Determine the [x, y] coordinate at the center of the cell enclosing the given text.  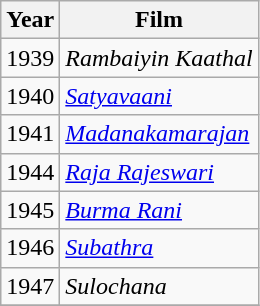
Satyavaani [159, 96]
1940 [30, 96]
1939 [30, 58]
1947 [30, 286]
1946 [30, 248]
1944 [30, 172]
Burma Rani [159, 210]
1941 [30, 134]
Subathra [159, 248]
1945 [30, 210]
Rambaiyin Kaathal [159, 58]
Year [30, 20]
Film [159, 20]
Sulochana [159, 286]
Raja Rajeswari [159, 172]
Madanakamarajan [159, 134]
